Locate the cell with the specified text and output its (X, Y) center coordinate. 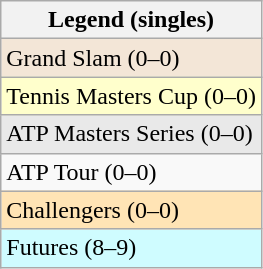
ATP Tour (0–0) (132, 172)
Futures (8–9) (132, 248)
Tennis Masters Cup (0–0) (132, 96)
Grand Slam (0–0) (132, 58)
ATP Masters Series (0–0) (132, 134)
Legend (singles) (132, 20)
Challengers (0–0) (132, 210)
